Identify which cell holds the provided text, then report its [X, Y] central coordinate. 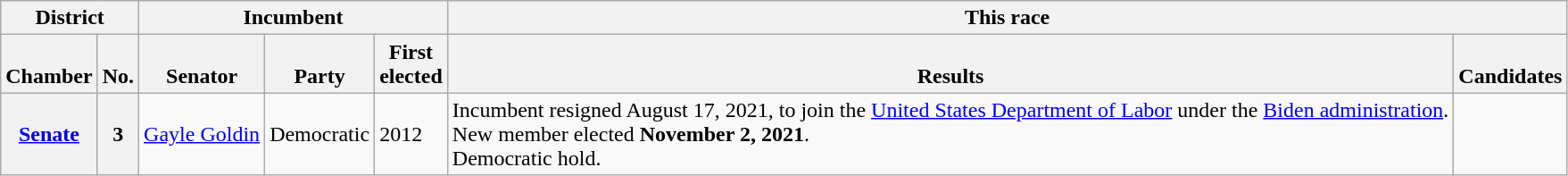
Senate [49, 134]
Chamber [49, 64]
Results [950, 64]
Senator [202, 64]
Incumbent [294, 18]
Gayle Goldin [202, 134]
This race [1007, 18]
District [70, 18]
3 [118, 134]
2012 [411, 134]
Candidates [1510, 64]
Democratic [319, 134]
Party [319, 64]
No. [118, 64]
Firstelected [411, 64]
